Detect which cell encompasses the target text, then output its (X, Y) center coordinate. 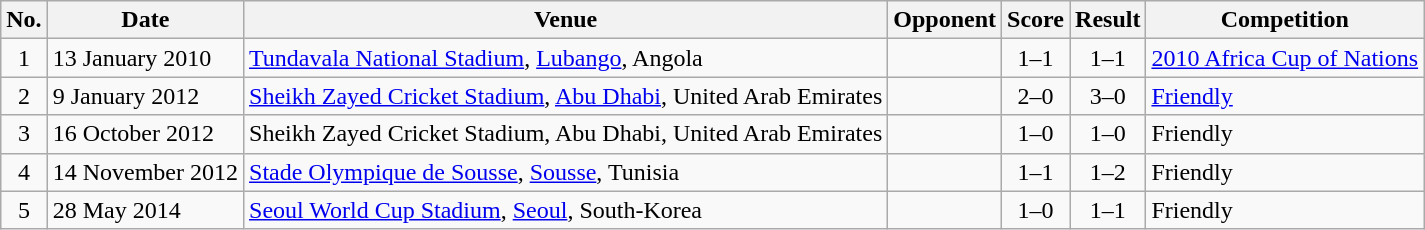
No. (24, 20)
Seoul World Cup Stadium, Seoul, South-Korea (566, 210)
28 May 2014 (145, 210)
9 January 2012 (145, 96)
4 (24, 172)
14 November 2012 (145, 172)
16 October 2012 (145, 134)
2 (24, 96)
Tundavala National Stadium, Lubango, Angola (566, 58)
Venue (566, 20)
Date (145, 20)
Stade Olympique de Sousse, Sousse, Tunisia (566, 172)
5 (24, 210)
Opponent (945, 20)
3 (24, 134)
13 January 2010 (145, 58)
2–0 (1036, 96)
Competition (1285, 20)
2010 Africa Cup of Nations (1285, 58)
Score (1036, 20)
Result (1108, 20)
1–2 (1108, 172)
3–0 (1108, 96)
1 (24, 58)
